Pinpoint the cell where the given text exists, returning its [x, y] midpoint coordinate. 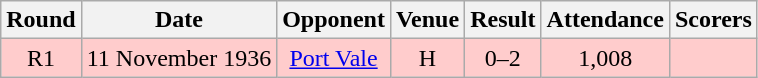
H [427, 58]
0–2 [503, 58]
Attendance [605, 20]
Date [178, 20]
Venue [427, 20]
11 November 1936 [178, 58]
Result [503, 20]
Opponent [334, 20]
1,008 [605, 58]
Scorers [713, 20]
R1 [41, 58]
Round [41, 20]
Port Vale [334, 58]
